Extract the (x, y) coordinate from the center of the cell holding the provided text.  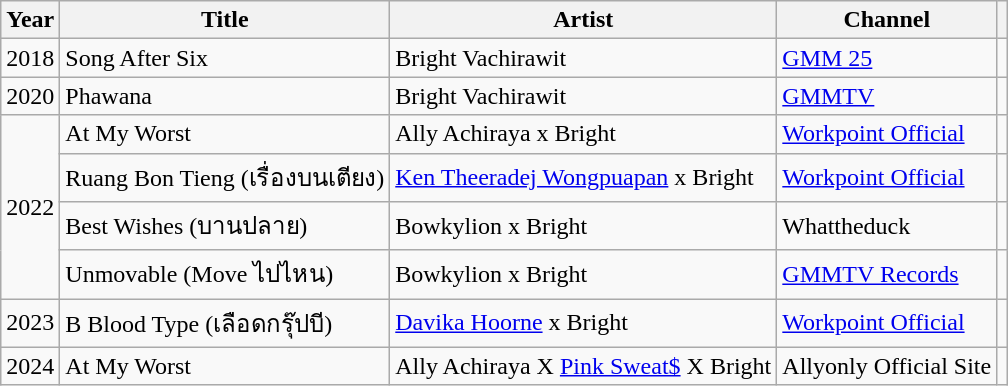
Year (30, 20)
2018 (30, 58)
Artist (584, 20)
GMM 25 (887, 58)
Unmovable (Move ไปไหน) (225, 274)
Title (225, 20)
2024 (30, 366)
Ally Achiraya x Bright (584, 134)
2020 (30, 96)
GMMTV (887, 96)
Ruang Bon Tieng (เรื่องบนเตียง) (225, 178)
GMMTV Records (887, 274)
Allyonly Official Site (887, 366)
Ken Theeradej Wongpuapan x Bright (584, 178)
2023 (30, 324)
Channel (887, 20)
Davika Hoorne x Bright (584, 324)
Song After Six (225, 58)
Phawana (225, 96)
Ally Achiraya X Pink Sweat$ X Bright (584, 366)
Best Wishes (บานปลาย) (225, 226)
B Blood Type (เลือดกรุ๊ปบี) (225, 324)
2022 (30, 207)
Whattheduck (887, 226)
